Pinpoint the cell where the given text exists, returning its (X, Y) midpoint coordinate. 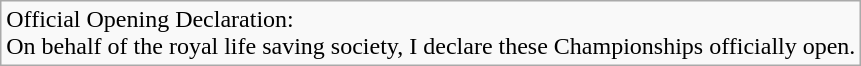
Official Opening Declaration:On behalf of the royal life saving society, I declare these Championships officially open. (431, 34)
